Output the (X, Y) coordinate of the center of the cell containing the given text.  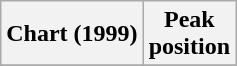
Chart (1999) (72, 34)
Peakposition (189, 34)
